For the text-containing cell, return its midpoint in [X, Y] coordinate format. 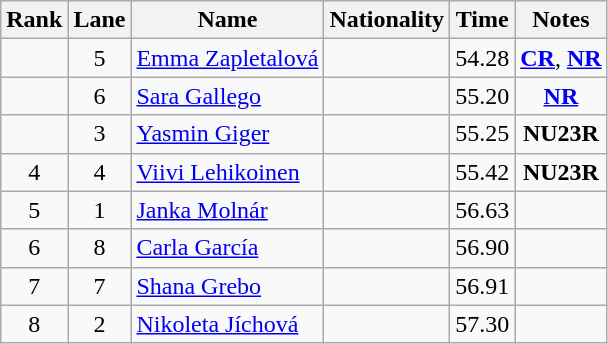
55.42 [482, 172]
CR, NR [561, 58]
Janka Molnár [228, 210]
Rank [34, 20]
Carla García [228, 248]
55.20 [482, 96]
56.90 [482, 248]
Name [228, 20]
56.91 [482, 286]
Shana Grebo [228, 286]
Emma Zapletalová [228, 58]
55.25 [482, 134]
Time [482, 20]
Viivi Lehikoinen [228, 172]
2 [100, 324]
Lane [100, 20]
Sara Gallego [228, 96]
54.28 [482, 58]
NR [561, 96]
Yasmin Giger [228, 134]
3 [100, 134]
57.30 [482, 324]
Notes [561, 20]
1 [100, 210]
Nationality [387, 20]
56.63 [482, 210]
Nikoleta Jíchová [228, 324]
